Output the (X, Y) coordinate of the center of the cell containing the given text.  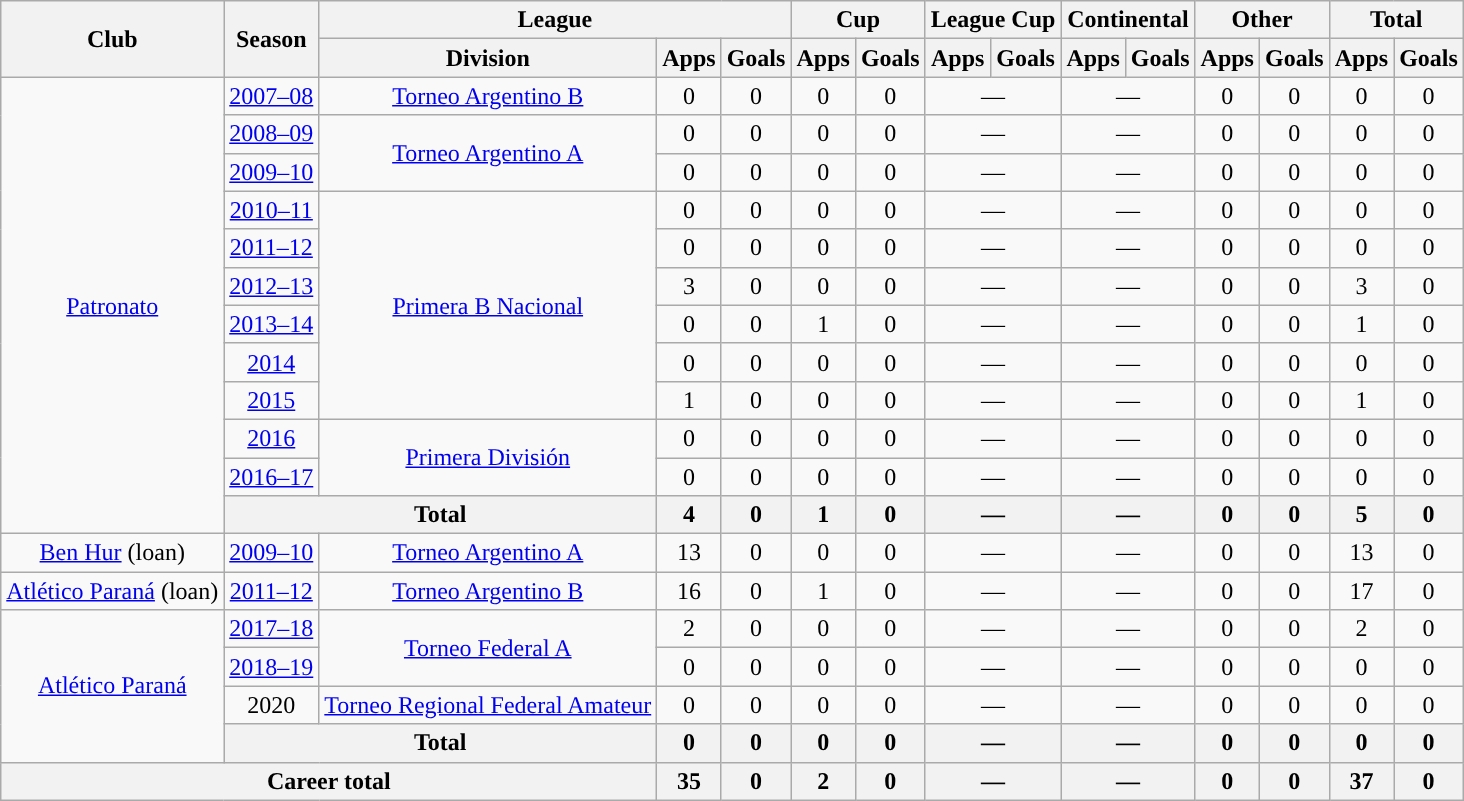
2020 (272, 705)
Continental (1128, 20)
5 (1361, 515)
Atlético Paraná (112, 686)
2010–11 (272, 210)
2016 (272, 438)
2012–13 (272, 286)
League (555, 20)
Atlético Paraná (loan) (112, 591)
37 (1361, 781)
4 (689, 515)
2016–17 (272, 477)
Patronato (112, 306)
Ben Hur (loan) (112, 553)
2017–18 (272, 629)
Torneo Federal A (488, 648)
2013–14 (272, 324)
16 (689, 591)
Other (1262, 20)
2015 (272, 400)
Cup (858, 20)
2014 (272, 362)
Torneo Regional Federal Amateur (488, 705)
Club (112, 39)
Primera División (488, 457)
35 (689, 781)
2007–08 (272, 96)
2008–09 (272, 134)
Primera B Nacional (488, 305)
2018–19 (272, 667)
17 (1361, 591)
Season (272, 39)
Career total (329, 781)
League Cup (993, 20)
Division (488, 58)
